Provide the [X, Y] coordinate of the cell's center where the given text is located.  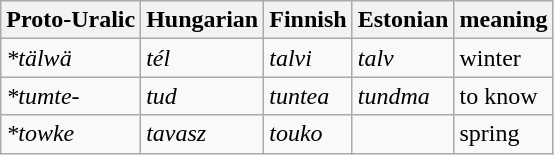
*tälwä [71, 58]
meaning [504, 20]
talv [403, 58]
Estonian [403, 20]
touko [308, 134]
*tumte- [71, 96]
tundma [403, 96]
spring [504, 134]
Finnish [308, 20]
talvi [308, 58]
tél [202, 58]
tuntea [308, 96]
Hungarian [202, 20]
Proto-Uralic [71, 20]
to know [504, 96]
tud [202, 96]
*towke [71, 134]
winter [504, 58]
tavasz [202, 134]
